Provide the [x, y] coordinate of the cell's center where the given text is located.  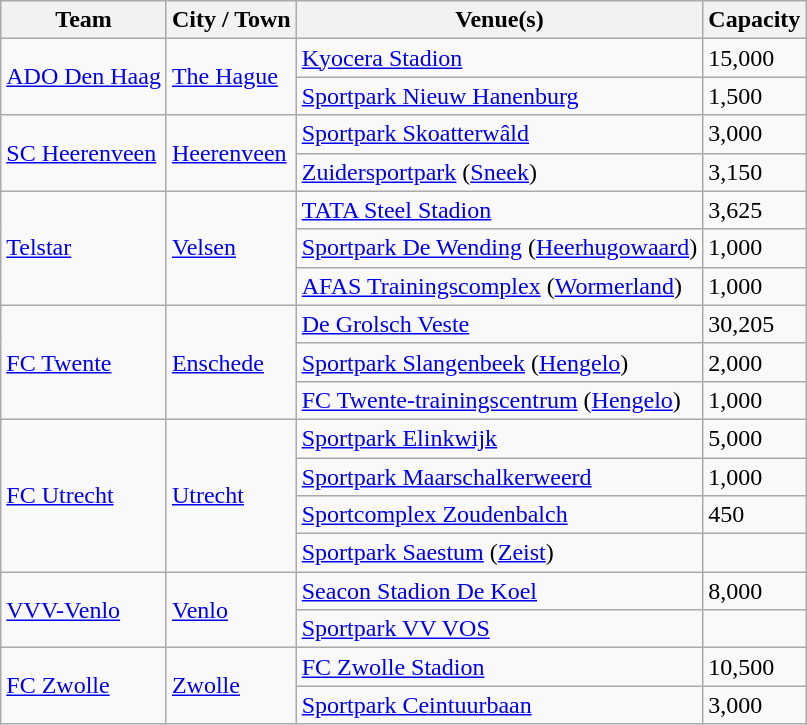
Enschede [231, 362]
AFAS Trainingscomplex (Wormerland) [500, 286]
TATA Steel Stadion [500, 210]
Sportcomplex Zoudenbalch [500, 515]
Sportpark Skoatterwâld [500, 134]
FC Twente [84, 362]
2,000 [754, 362]
Telstar [84, 248]
15,000 [754, 58]
Sportpark Elinkwijk [500, 438]
10,500 [754, 667]
Venlo [231, 610]
De Grolsch Veste [500, 324]
Kyocera Stadion [500, 58]
3,625 [754, 210]
Zwolle [231, 686]
Sportpark VV VOS [500, 629]
1,500 [754, 96]
450 [754, 515]
Seacon Stadion De Koel [500, 591]
Capacity [754, 20]
Team [84, 20]
FC Twente-trainingscentrum (Hengelo) [500, 400]
City / Town [231, 20]
Sportpark Maarschalkerweerd [500, 477]
3,150 [754, 172]
Sportpark Slangenbeek (Hengelo) [500, 362]
Sportpark Ceintuurbaan [500, 705]
30,205 [754, 324]
FC Utrecht [84, 495]
Venue(s) [500, 20]
ADO Den Haag [84, 77]
Zuidersportpark (Sneek) [500, 172]
8,000 [754, 591]
Heerenveen [231, 153]
Sportpark Saestum (Zeist) [500, 553]
Sportpark Nieuw Hanenburg [500, 96]
SC Heerenveen [84, 153]
VVV-Venlo [84, 610]
Utrecht [231, 495]
Velsen [231, 248]
FC Zwolle Stadion [500, 667]
The Hague [231, 77]
Sportpark De Wending (Heerhugowaard) [500, 248]
5,000 [754, 438]
FC Zwolle [84, 686]
